Output the [x, y] coordinate of the center of the cell containing the given text.  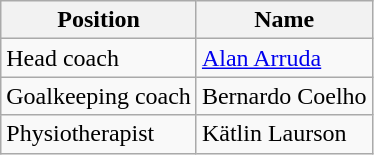
Physiotherapist [99, 134]
Name [284, 20]
Bernardo Coelho [284, 96]
Kätlin Laurson [284, 134]
Goalkeeping coach [99, 96]
Head coach [99, 58]
Alan Arruda [284, 58]
Position [99, 20]
